Pinpoint the cell where the given text exists, returning its [X, Y] midpoint coordinate. 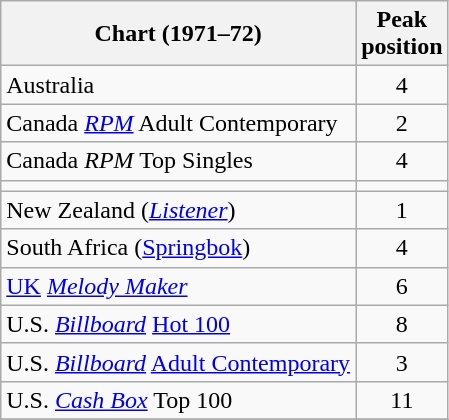
3 [402, 362]
U.S. Cash Box Top 100 [178, 400]
Peakposition [402, 34]
Australia [178, 85]
UK Melody Maker [178, 286]
Canada RPM Top Singles [178, 161]
New Zealand (Listener) [178, 210]
U.S. Billboard Hot 100 [178, 324]
8 [402, 324]
1 [402, 210]
2 [402, 123]
U.S. Billboard Adult Contemporary [178, 362]
6 [402, 286]
Chart (1971–72) [178, 34]
11 [402, 400]
South Africa (Springbok) [178, 248]
Canada RPM Adult Contemporary [178, 123]
